Provide the [X, Y] coordinate of the cell's center where the given text is located.  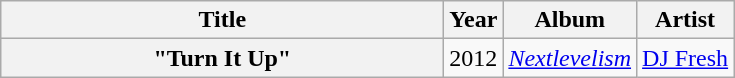
2012 [474, 58]
Nextlevelism [570, 58]
Year [474, 20]
Artist [686, 20]
Title [222, 20]
Album [570, 20]
"Turn It Up" [222, 58]
DJ Fresh [686, 58]
